Search for the cell housing the specified text and yield its [X, Y] center coordinate. 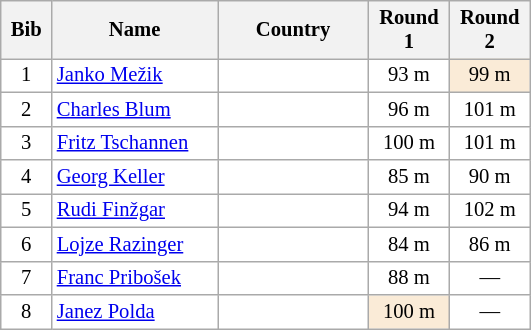
Lojze Razinger [135, 244]
88 m [410, 278]
86 m [490, 244]
Charles Blum [135, 109]
Bib [26, 29]
93 m [410, 75]
4 [26, 177]
1 [26, 75]
Name [135, 29]
Janez Polda [135, 311]
94 m [410, 210]
Round 1 [410, 29]
84 m [410, 244]
Rudi Finžgar [135, 210]
Country [294, 29]
Franc Pribošek [135, 278]
3 [26, 143]
2 [26, 109]
90 m [490, 177]
Janko Mežik [135, 75]
5 [26, 210]
96 m [410, 109]
Round 2 [490, 29]
85 m [410, 177]
7 [26, 278]
102 m [490, 210]
6 [26, 244]
Fritz Tschannen [135, 143]
Georg Keller [135, 177]
8 [26, 311]
99 m [490, 75]
